For the text-containing cell, return its midpoint in [X, Y] coordinate format. 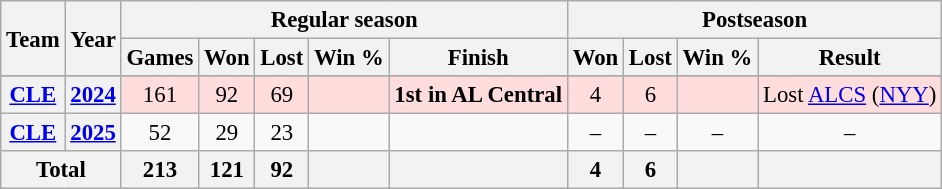
Team [33, 38]
Result [850, 58]
Postseason [754, 20]
29 [227, 133]
Finish [478, 58]
Games [160, 58]
69 [282, 95]
Regular season [344, 20]
213 [160, 170]
52 [160, 133]
2025 [93, 133]
1st in AL Central [478, 95]
Year [93, 38]
121 [227, 170]
Lost ALCS (NYY) [850, 95]
23 [282, 133]
Total [61, 170]
161 [160, 95]
2024 [93, 95]
